Return the [x, y] coordinate for the center point of the cell that contains the specified text.  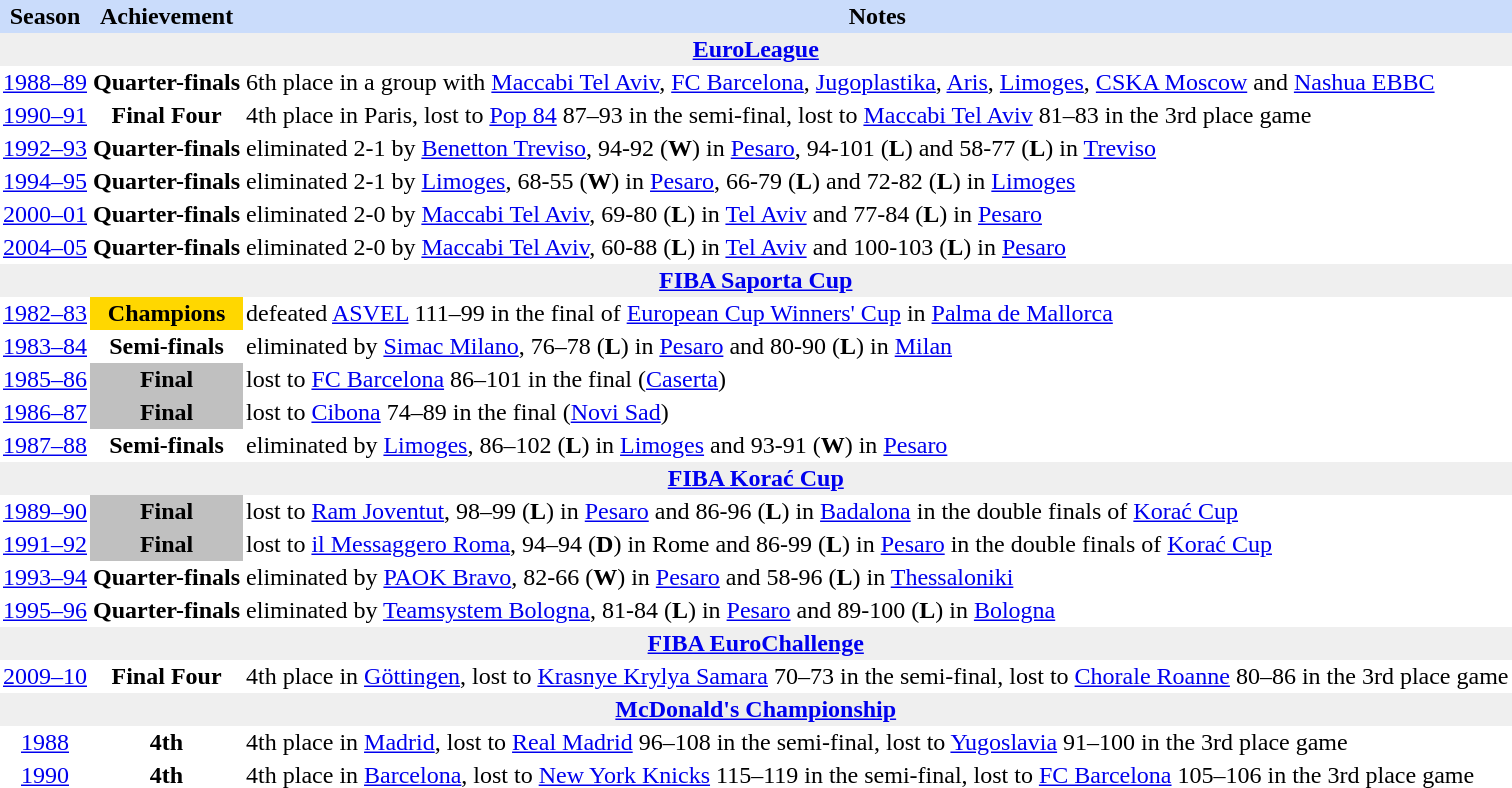
6th place in a group with Maccabi Tel Aviv, FC Barcelona, Jugoplastika, Aris, Limoges, CSKA Moscow and Nashua EBBC [877, 82]
lost to il Messaggero Roma, 94–94 (D) in Rome and 86-99 (L) in Pesaro in the double finals of Korać Cup [877, 544]
eliminated by Simac Milano, 76–78 (L) in Pesaro and 80-90 (L) in Milan [877, 346]
lost to Ram Joventut, 98–99 (L) in Pesaro and 86-96 (L) in Badalona in the double finals of Korać Cup [877, 512]
1988 [45, 742]
FIBA Korać Cup [756, 478]
lost to FC Barcelona 86–101 in the final (Caserta) [877, 380]
McDonald's Championship [756, 710]
EuroLeague [756, 50]
FIBA EuroChallenge [756, 644]
FIBA Saporta Cup [756, 280]
1987–88 [45, 446]
Achievement [166, 16]
1988–89 [45, 82]
4th place in Göttingen, lost to Krasnye Krylya Samara 70–73 in the semi-final, lost to Chorale Roanne 80–86 in the 3rd place game [877, 676]
2004–05 [45, 248]
1993–94 [45, 578]
4th place in Madrid, lost to Real Madrid 96–108 in the semi-final, lost to Yugoslavia 91–100 in the 3rd place game [877, 742]
lost to Cibona 74–89 in the final (Novi Sad) [877, 412]
eliminated 2-0 by Maccabi Tel Aviv, 69-80 (L) in Tel Aviv and 77-84 (L) in Pesaro [877, 214]
4th [166, 742]
1985–86 [45, 380]
eliminated by Teamsystem Bologna, 81-84 (L) in Pesaro and 89-100 (L) in Bologna [877, 610]
1982–83 [45, 314]
1991–92 [45, 544]
1992–93 [45, 148]
2009–10 [45, 676]
defeated ASVEL 111–99 in the final of European Cup Winners' Cup in Palma de Mallorca [877, 314]
1986–87 [45, 412]
eliminated by PAOK Bravo, 82-66 (W) in Pesaro and 58-96 (L) in Thessaloniki [877, 578]
1994–95 [45, 182]
1989–90 [45, 512]
Champions [166, 314]
1995–96 [45, 610]
eliminated 2-0 by Maccabi Tel Aviv, 60-88 (L) in Tel Aviv and 100-103 (L) in Pesaro [877, 248]
1990–91 [45, 116]
4th place in Paris, lost to Pop 84 87–93 in the semi-final, lost to Maccabi Tel Aviv 81–83 in the 3rd place game [877, 116]
eliminated 2-1 by Limoges, 68-55 (W) in Pesaro, 66-79 (L) and 72-82 (L) in Limoges [877, 182]
2000–01 [45, 214]
eliminated 2-1 by Benetton Treviso, 94-92 (W) in Pesaro, 94-101 (L) and 58-77 (L) in Treviso [877, 148]
eliminated by Limoges, 86–102 (L) in Limoges and 93-91 (W) in Pesaro [877, 446]
Notes [877, 16]
Season [45, 16]
1983–84 [45, 346]
